Locate the cell with the specified text and output its [X, Y] center coordinate. 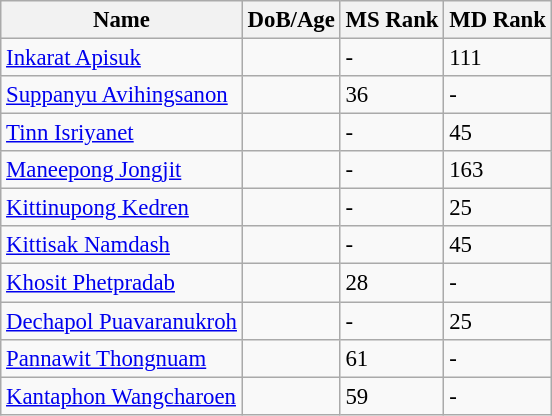
Kittisak Namdash [122, 245]
MD Rank [498, 20]
Khosit Phetpradab [122, 283]
Suppanyu Avihingsanon [122, 95]
MS Rank [392, 20]
Kantaphon Wangcharoen [122, 396]
36 [392, 95]
111 [498, 58]
61 [392, 358]
Inkarat Apisuk [122, 58]
28 [392, 283]
Maneepong Jongjit [122, 170]
Kittinupong Kedren [122, 208]
Tinn Isriyanet [122, 133]
Pannawit Thongnuam [122, 358]
Dechapol Puavaranukroh [122, 321]
DoB/Age [291, 20]
163 [498, 170]
59 [392, 396]
Name [122, 20]
